From the cell containing the given text, extract its center point as (X, Y) coordinate. 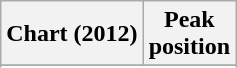
Chart (2012) (72, 34)
Peakposition (189, 34)
